Detect which cell encompasses the target text, then output its [x, y] center coordinate. 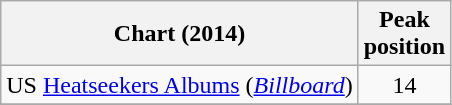
Chart (2014) [180, 34]
US Heatseekers Albums (Billboard) [180, 85]
Peak position [404, 34]
14 [404, 85]
